From the cell containing the given text, extract its center point as (x, y) coordinate. 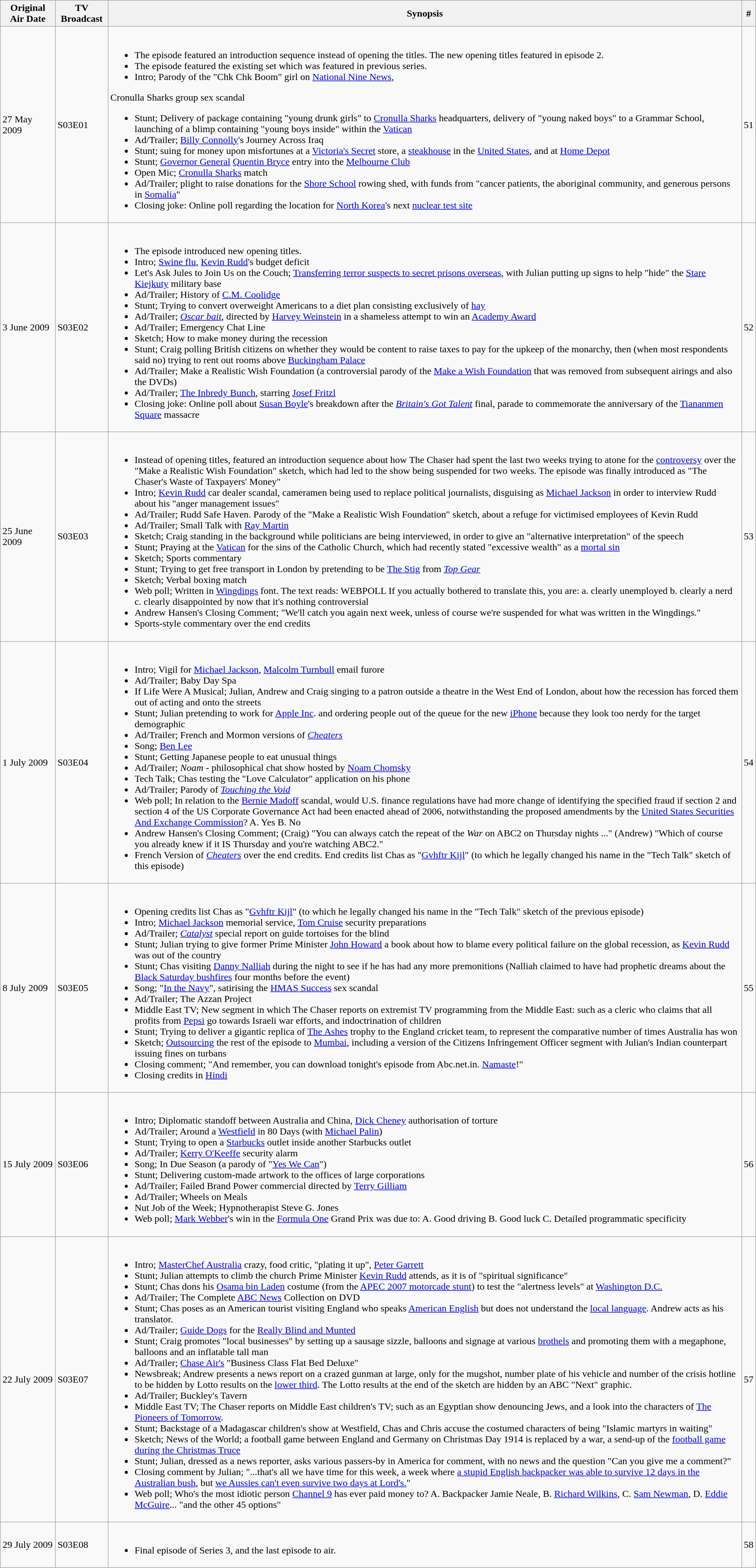
Final episode of Series 3, and the last episode to air. (425, 1545)
Synopsis (425, 14)
Original Air Date (28, 14)
51 (749, 124)
S03E05 (82, 988)
S03E07 (82, 1379)
S03E06 (82, 1164)
25 June 2009 (28, 537)
22 July 2009 (28, 1379)
57 (749, 1379)
S03E08 (82, 1545)
53 (749, 537)
29 July 2009 (28, 1545)
27 May 2009 (28, 124)
54 (749, 762)
3 June 2009 (28, 327)
56 (749, 1164)
# (749, 14)
TV Broadcast (82, 14)
S03E02 (82, 327)
1 July 2009 (28, 762)
S03E04 (82, 762)
S03E03 (82, 537)
58 (749, 1545)
S03E01 (82, 124)
8 July 2009 (28, 988)
15 July 2009 (28, 1164)
52 (749, 327)
55 (749, 988)
